Capture the cell that displays the provided text and extract its [x, y] central coordinate. 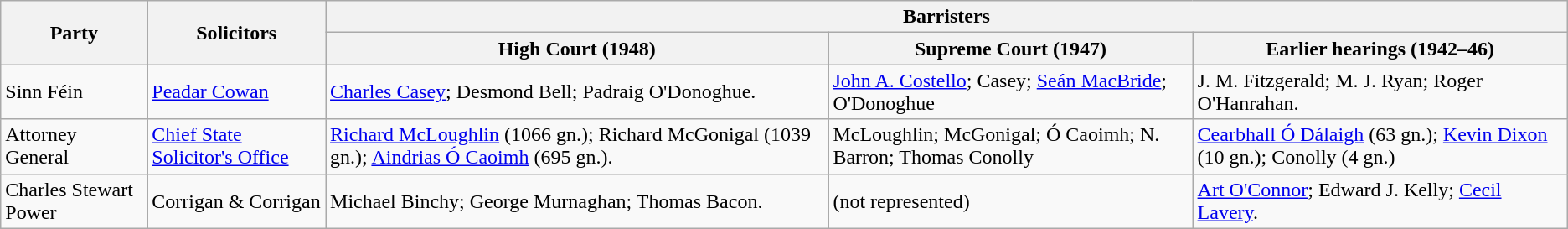
Peadar Cowan [236, 92]
Richard McLoughlin (1066 gn.); Richard McGonigal (1039 gn.); Aindrias Ó Caoimh (695 gn.). [577, 146]
Charles Stewart Power [74, 201]
John A. Costello; Casey; Seán MacBride; O'Donoghue [1010, 92]
Attorney General [74, 146]
Charles Casey; Desmond Bell; Padraig O'Donoghue. [577, 92]
Party [74, 33]
Michael Binchy; George Murnaghan; Thomas Bacon. [577, 201]
Cearbhall Ó Dálaigh (63 gn.); Kevin Dixon (10 gn.); Conolly (4 gn.) [1380, 146]
Supreme Court (1947) [1010, 49]
Chief State Solicitor's Office [236, 146]
Sinn Féin [74, 92]
High Court (1948) [577, 49]
Corrigan & Corrigan [236, 201]
(not represented) [1010, 201]
Earlier hearings (1942–46) [1380, 49]
J. M. Fitzgerald; M. J. Ryan; Roger O'Hanrahan. [1380, 92]
Art O'Connor; Edward J. Kelly; Cecil Lavery. [1380, 201]
McLoughlin; McGonigal; Ó Caoimh; N. Barron; Thomas Conolly [1010, 146]
Solicitors [236, 33]
Barristers [946, 17]
